Scan for the cell matching the given text and deliver its (X, Y) coordinate at center. 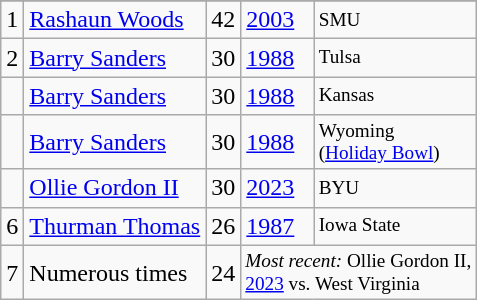
Tulsa (395, 58)
1987 (278, 226)
1 (12, 20)
2023 (278, 188)
7 (12, 272)
42 (224, 20)
Rashaun Woods (115, 20)
2 (12, 58)
SMU (395, 20)
Iowa State (395, 226)
2003 (278, 20)
6 (12, 226)
Kansas (395, 96)
Ollie Gordon II (115, 188)
BYU (395, 188)
24 (224, 272)
Numerous times (115, 272)
Most recent: Ollie Gordon II,2023 vs. West Virginia (358, 272)
Thurman Thomas (115, 226)
26 (224, 226)
Wyoming(Holiday Bowl) (395, 142)
